Locate the cell with the specified text and output its (X, Y) center coordinate. 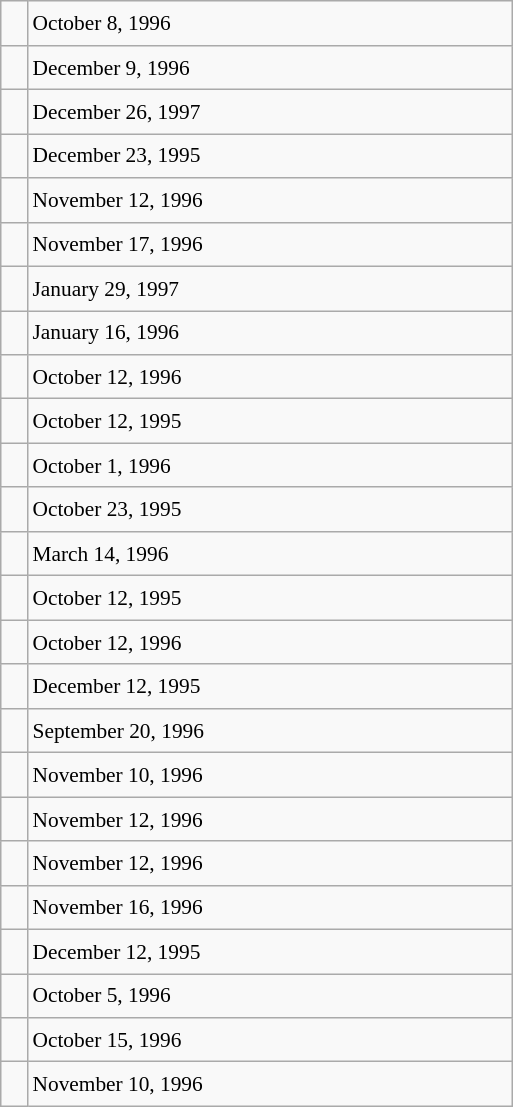
January 29, 1997 (270, 288)
December 23, 1995 (270, 156)
December 9, 1996 (270, 67)
October 23, 1995 (270, 509)
January 16, 1996 (270, 333)
November 16, 1996 (270, 907)
March 14, 1996 (270, 554)
December 26, 1997 (270, 112)
October 8, 1996 (270, 23)
October 15, 1996 (270, 1040)
November 17, 1996 (270, 244)
October 5, 1996 (270, 996)
September 20, 1996 (270, 730)
October 1, 1996 (270, 465)
